Pinpoint the cell where the given text exists, returning its [X, Y] midpoint coordinate. 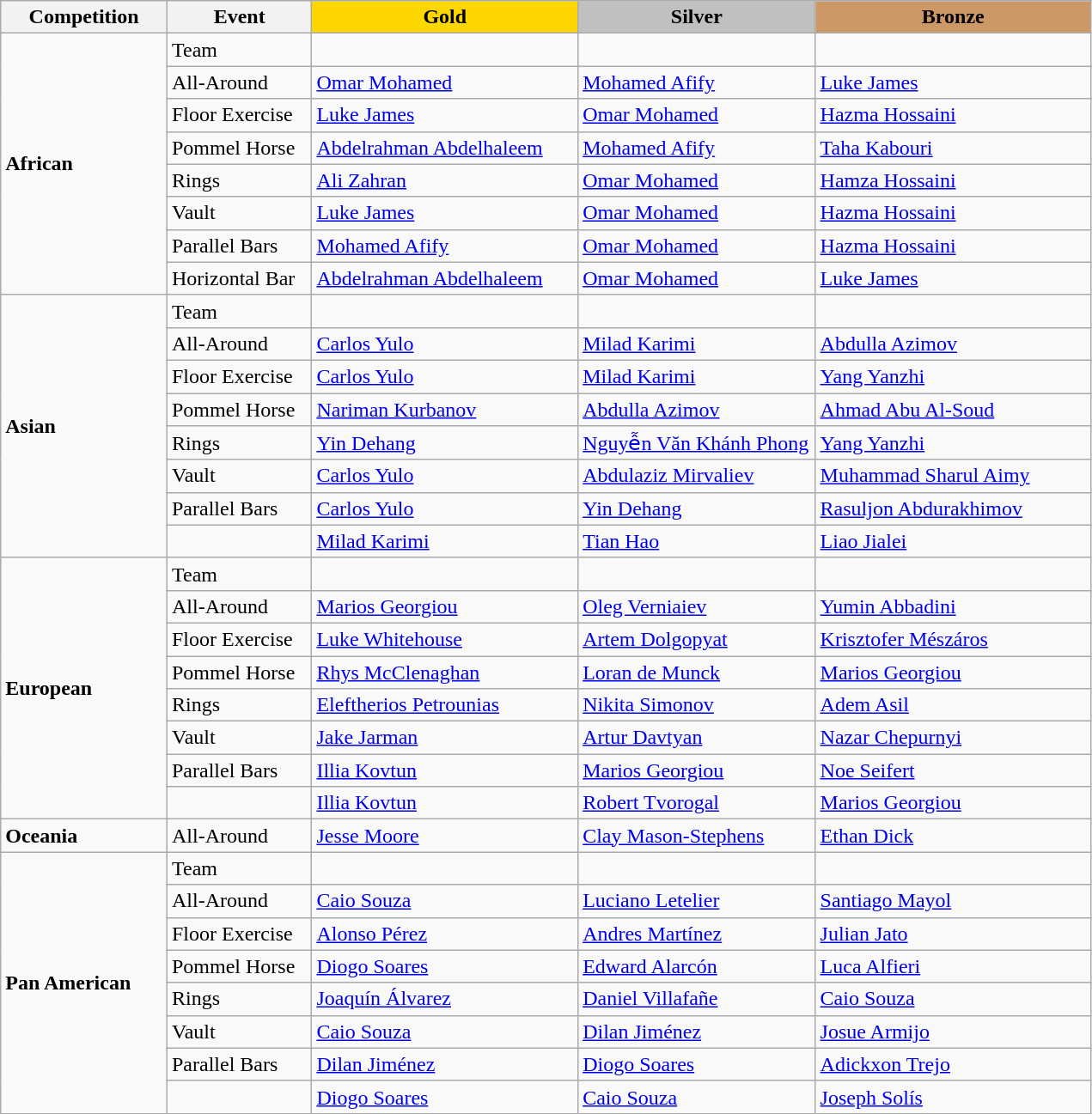
Alonso Pérez [445, 934]
Santiago Mayol [954, 901]
Yumin Abbadini [954, 606]
Adickxon Trejo [954, 1064]
Luke Whitehouse [445, 639]
Taha Kabouri [954, 148]
Pan American [84, 983]
Joaquín Álvarez [445, 999]
Rasuljon Abdurakhimov [954, 508]
Abdulaziz Mirvaliev [697, 476]
Robert Tvorogal [697, 803]
Tian Hao [697, 541]
Artem Dolgopyat [697, 639]
Asian [84, 426]
Hamza Hossaini [954, 180]
Ethan Dick [954, 836]
Eleftherios Petrounias [445, 705]
Muhammad Sharul Aimy [954, 476]
Josue Armijo [954, 1032]
Event [239, 17]
Competition [84, 17]
Jake Jarman [445, 738]
Andres Martínez [697, 934]
Artur Davtyan [697, 738]
Oceania [84, 836]
European [84, 688]
Rhys McClenaghan [445, 673]
Daniel Villafañe [697, 999]
Nariman Kurbanov [445, 410]
Joseph Solís [954, 1097]
Krisztofer Mészáros [954, 639]
Julian Jato [954, 934]
Liao Jialei [954, 541]
African [84, 164]
Nguyễn Văn Khánh Phong [697, 443]
Ali Zahran [445, 180]
Adem Asil [954, 705]
Bronze [954, 17]
Nazar Chepurnyi [954, 738]
Silver [697, 17]
Luciano Letelier [697, 901]
Loran de Munck [697, 673]
Jesse Moore [445, 836]
Noe Seifert [954, 770]
Edward Alarcón [697, 966]
Gold [445, 17]
Clay Mason-Stephens [697, 836]
Ahmad Abu Al-Soud [954, 410]
Horizontal Bar [239, 278]
Nikita Simonov [697, 705]
Luca Alfieri [954, 966]
Oleg Verniaiev [697, 606]
